Pinpoint the cell where the given text exists, returning its (x, y) midpoint coordinate. 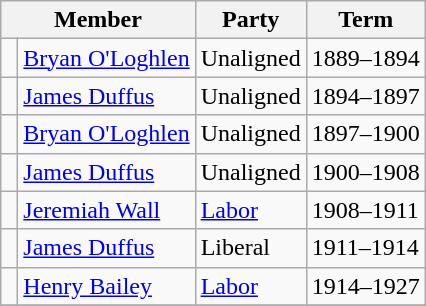
Henry Bailey (106, 286)
1894–1897 (366, 96)
Party (250, 20)
Liberal (250, 248)
Term (366, 20)
Member (98, 20)
1908–1911 (366, 210)
1900–1908 (366, 172)
1914–1927 (366, 286)
1889–1894 (366, 58)
Jeremiah Wall (106, 210)
1911–1914 (366, 248)
1897–1900 (366, 134)
